Scan for the cell matching the given text and deliver its (X, Y) coordinate at center. 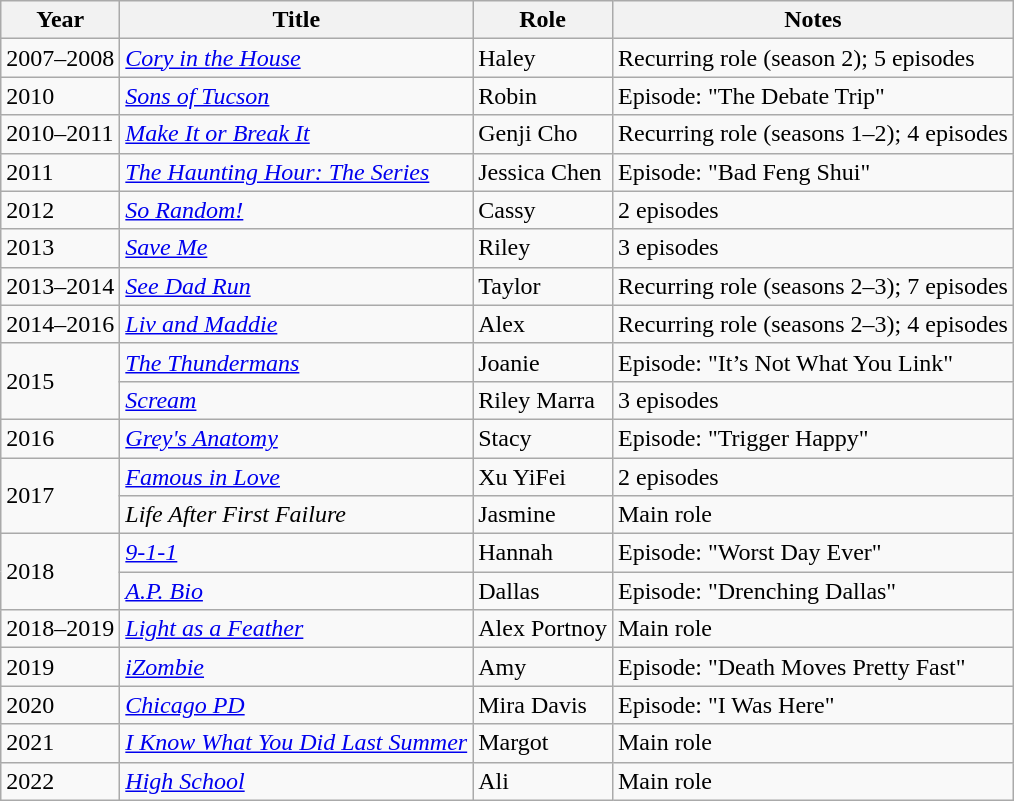
Xu YiFei (543, 477)
Liv and Maddie (296, 324)
Cassy (543, 210)
Ali (543, 781)
2018–2019 (60, 629)
2010 (60, 96)
Episode: "The Debate Trip" (812, 96)
2022 (60, 781)
Year (60, 20)
Notes (812, 20)
2012 (60, 210)
The Thundermans (296, 362)
Recurring role (seasons 1–2); 4 episodes (812, 134)
Alex Portnoy (543, 629)
Jessica Chen (543, 172)
Episode: "Trigger Happy" (812, 438)
Recurring role (seasons 2–3); 4 episodes (812, 324)
Genji Cho (543, 134)
Amy (543, 667)
2011 (60, 172)
Haley (543, 58)
Grey's Anatomy (296, 438)
Episode: "It’s Not What You Link" (812, 362)
Cory in the House (296, 58)
2014–2016 (60, 324)
2015 (60, 381)
Riley (543, 248)
2019 (60, 667)
Recurring role (seasons 2–3); 7 episodes (812, 286)
2020 (60, 705)
Stacy (543, 438)
Episode: "Death Moves Pretty Fast" (812, 667)
See Dad Run (296, 286)
High School (296, 781)
Light as a Feather (296, 629)
Joanie (543, 362)
Episode: "Worst Day Ever" (812, 553)
Jasmine (543, 515)
2013–2014 (60, 286)
9-1-1 (296, 553)
Title (296, 20)
Episode: "I Was Here" (812, 705)
Mira Davis (543, 705)
Hannah (543, 553)
Recurring role (season 2); 5 episodes (812, 58)
2007–2008 (60, 58)
Episode: "Bad Feng Shui" (812, 172)
Riley Marra (543, 400)
Make It or Break It (296, 134)
Episode: "Drenching Dallas" (812, 591)
Robin (543, 96)
A.P. Bio (296, 591)
Dallas (543, 591)
Life After First Failure (296, 515)
2017 (60, 496)
Chicago PD (296, 705)
Sons of Tucson (296, 96)
Taylor (543, 286)
Margot (543, 743)
The Haunting Hour: The Series (296, 172)
Scream (296, 400)
Role (543, 20)
2016 (60, 438)
So Random! (296, 210)
I Know What You Did Last Summer (296, 743)
2013 (60, 248)
2010–2011 (60, 134)
iZombie (296, 667)
2018 (60, 572)
Famous in Love (296, 477)
2021 (60, 743)
Save Me (296, 248)
Alex (543, 324)
